Return [X, Y] of the center of cell containing provided text 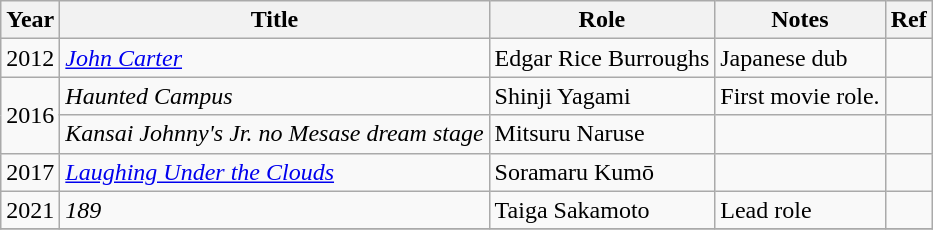
Title [274, 20]
Shinji Yagami [602, 96]
2012 [30, 58]
Role [602, 20]
Year [30, 20]
Kansai Johnny's Jr. no Mesase dream stage [274, 134]
Haunted Campus [274, 96]
Laughing Under the Clouds [274, 172]
First movie role. [800, 96]
Soramaru Kumō [602, 172]
2021 [30, 210]
Lead role [800, 210]
189 [274, 210]
John Carter [274, 58]
2017 [30, 172]
2016 [30, 115]
Notes [800, 20]
Mitsuru Naruse [602, 134]
Taiga Sakamoto [602, 210]
Ref [908, 20]
Edgar Rice Burroughs [602, 58]
Japanese dub [800, 58]
